Identify which cell holds the provided text, then report its (X, Y) central coordinate. 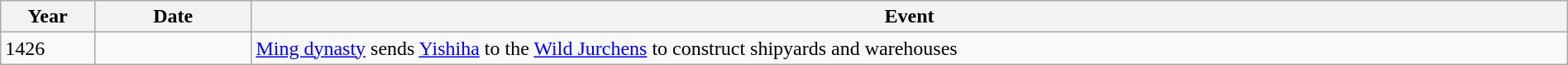
Year (48, 17)
Ming dynasty sends Yishiha to the Wild Jurchens to construct shipyards and warehouses (910, 48)
Event (910, 17)
Date (172, 17)
1426 (48, 48)
